Find where the given text appears and provide that cell's center as (x, y) coordinate. 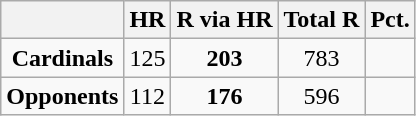
Cardinals (62, 58)
Pct. (390, 20)
Opponents (62, 96)
596 (322, 96)
HR (148, 20)
783 (322, 58)
125 (148, 58)
112 (148, 96)
176 (224, 96)
R via HR (224, 20)
203 (224, 58)
Total R (322, 20)
